Identify which cell holds the provided text, then report its (x, y) central coordinate. 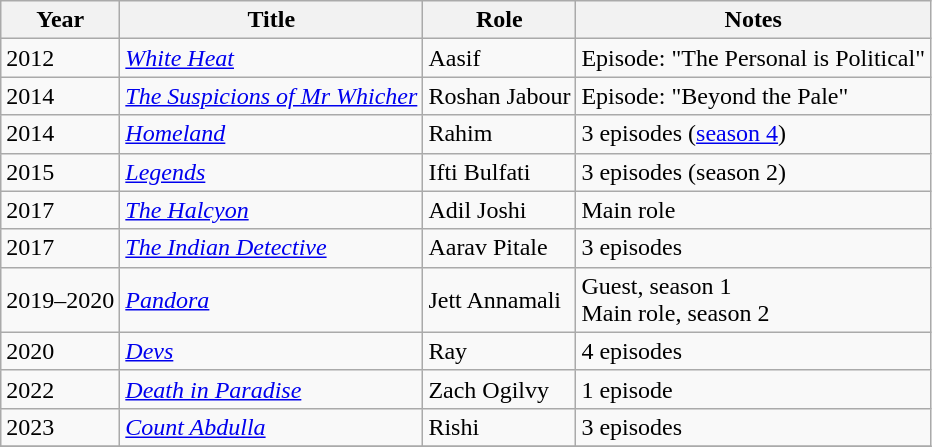
Legends (272, 172)
The Suspicions of Mr Whicher (272, 96)
White Heat (272, 58)
Main role (754, 210)
Roshan Jabour (500, 96)
1 episode (754, 389)
Guest, season 1Main role, season 2 (754, 300)
Count Abdulla (272, 427)
Title (272, 20)
Episode: "Beyond the Pale" (754, 96)
Devs (272, 351)
Aarav Pitale (500, 248)
Death in Paradise (272, 389)
Homeland (272, 134)
2022 (60, 389)
Ifti Bulfati (500, 172)
Rahim (500, 134)
Episode: "The Personal is Political" (754, 58)
2019–2020 (60, 300)
Notes (754, 20)
3 episodes (season 2) (754, 172)
Jett Annamali (500, 300)
2023 (60, 427)
Pandora (272, 300)
Aasif (500, 58)
Ray (500, 351)
4 episodes (754, 351)
Zach Ogilvy (500, 389)
2012 (60, 58)
2020 (60, 351)
The Indian Detective (272, 248)
Year (60, 20)
The Halcyon (272, 210)
Role (500, 20)
Adil Joshi (500, 210)
3 episodes (season 4) (754, 134)
2015 (60, 172)
Rishi (500, 427)
